From the cell containing the given text, extract its center point as [X, Y] coordinate. 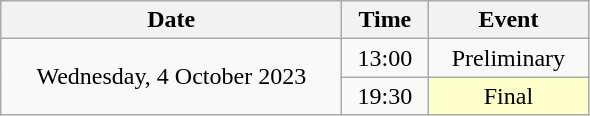
Event [508, 20]
13:00 [385, 58]
Wednesday, 4 October 2023 [172, 77]
Final [508, 96]
Date [172, 20]
Preliminary [508, 58]
19:30 [385, 96]
Time [385, 20]
